Output the [x, y] coordinate of the center of the cell containing the given text.  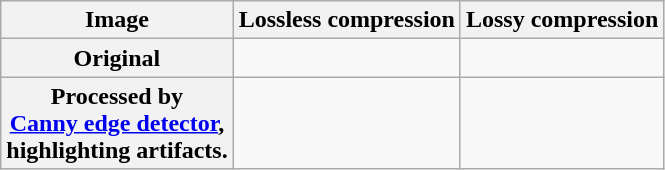
Original [117, 58]
Lossy compression [562, 20]
Processed byCanny edge detector,highlighting artifacts. [117, 123]
Image [117, 20]
Lossless compression [346, 20]
